Output the [x, y] coordinate of the center of the cell containing the given text.  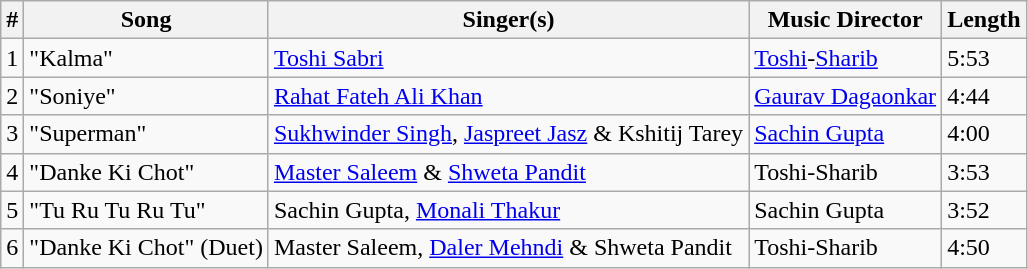
Master Saleem & Shweta Pandit [508, 172]
Length [984, 20]
Sukhwinder Singh, Jaspreet Jasz & Kshitij Tarey [508, 134]
"Soniye" [146, 96]
Sachin Gupta, Monali Thakur [508, 210]
Song [146, 20]
4 [12, 172]
4:44 [984, 96]
5:53 [984, 58]
6 [12, 248]
"Kalma" [146, 58]
Music Director [846, 20]
# [12, 20]
Gaurav Dagaonkar [846, 96]
Master Saleem, Daler Mehndi & Shweta Pandit [508, 248]
1 [12, 58]
"Tu Ru Tu Ru Tu" [146, 210]
Rahat Fateh Ali Khan [508, 96]
4:50 [984, 248]
Toshi Sabri [508, 58]
"Superman" [146, 134]
3:52 [984, 210]
"Danke Ki Chot" [146, 172]
2 [12, 96]
5 [12, 210]
Singer(s) [508, 20]
3:53 [984, 172]
3 [12, 134]
4:00 [984, 134]
"Danke Ki Chot" (Duet) [146, 248]
